Search for the cell housing the specified text and yield its (x, y) center coordinate. 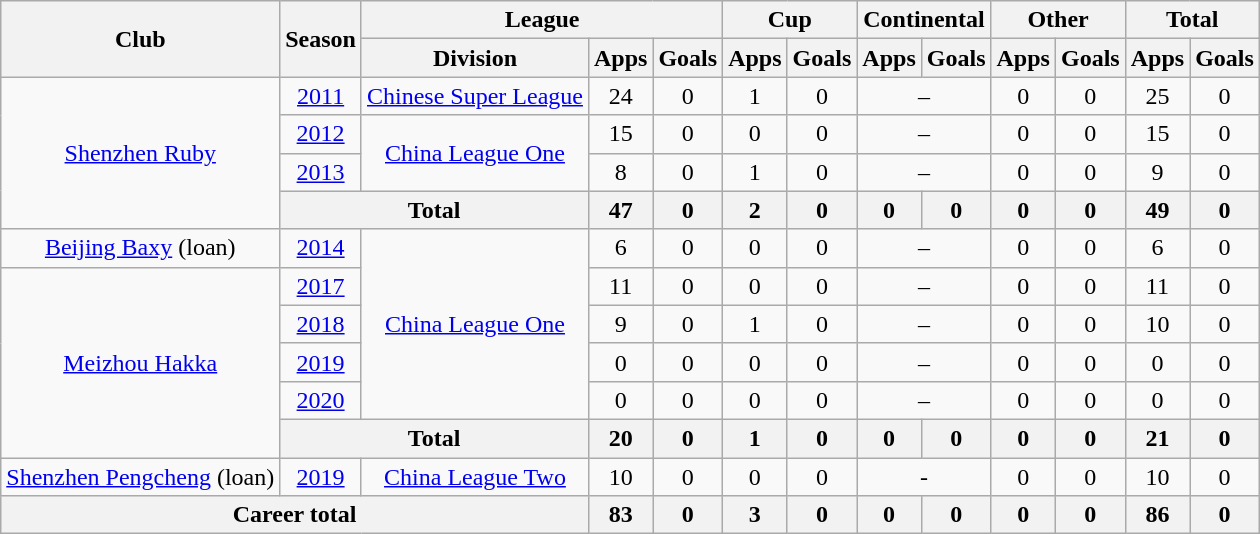
Cup (790, 20)
2012 (321, 134)
25 (1157, 96)
Beijing Baxy (loan) (140, 248)
2017 (321, 286)
83 (620, 515)
Shenzhen Ruby (140, 153)
Career total (295, 515)
- (924, 477)
League (542, 20)
8 (620, 172)
86 (1157, 515)
Continental (924, 20)
24 (620, 96)
3 (755, 515)
China League Two (474, 477)
2013 (321, 172)
49 (1157, 210)
2014 (321, 248)
Season (321, 39)
2 (755, 210)
Club (140, 39)
Division (474, 58)
2011 (321, 96)
21 (1157, 438)
2018 (321, 324)
20 (620, 438)
2020 (321, 400)
Other (1058, 20)
Shenzhen Pengcheng (loan) (140, 477)
47 (620, 210)
Meizhou Hakka (140, 362)
Chinese Super League (474, 96)
